Locate the cell with the specified text and output its (X, Y) center coordinate. 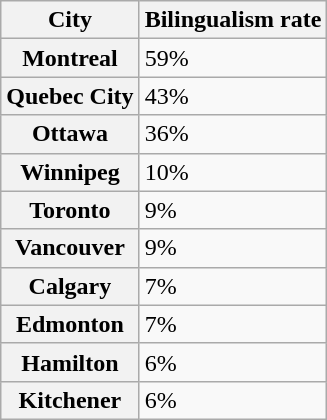
City (70, 20)
Calgary (70, 286)
Hamilton (70, 362)
Vancouver (70, 248)
Montreal (70, 58)
Kitchener (70, 400)
Winnipeg (70, 172)
10% (233, 172)
Ottawa (70, 134)
Edmonton (70, 324)
43% (233, 96)
Toronto (70, 210)
36% (233, 134)
Quebec City (70, 96)
59% (233, 58)
Bilingualism rate (233, 20)
